Identify which cell holds the provided text, then report its (x, y) central coordinate. 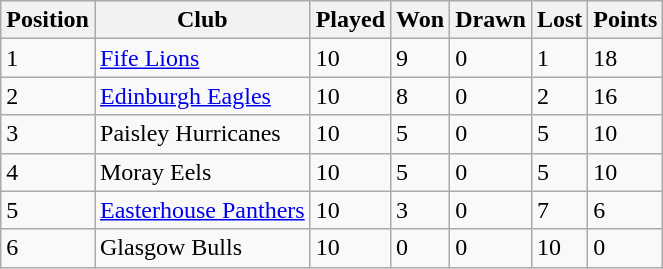
8 (420, 96)
Edinburgh Eagles (202, 96)
Lost (559, 20)
9 (420, 58)
Paisley Hurricanes (202, 134)
16 (626, 96)
Club (202, 20)
Moray Eels (202, 172)
Played (350, 20)
Fife Lions (202, 58)
Drawn (491, 20)
Easterhouse Panthers (202, 210)
Glasgow Bulls (202, 248)
7 (559, 210)
4 (48, 172)
18 (626, 58)
Position (48, 20)
Won (420, 20)
Points (626, 20)
